Return the [X, Y] coordinate for the center point of the cell that contains the specified text.  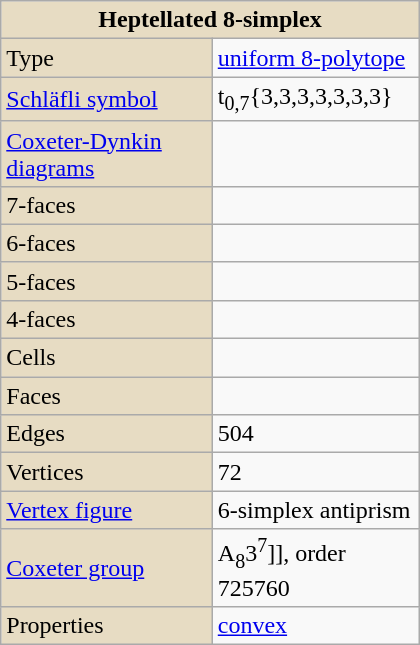
504 [316, 434]
A837]], order 725760 [316, 568]
Type [107, 58]
convex [316, 626]
uniform 8-polytope [316, 58]
t0,7{3,3,3,3,3,3,3} [316, 99]
Faces [107, 396]
Heptellated 8-simplex [210, 20]
7-faces [107, 205]
Vertex figure [107, 510]
Properties [107, 626]
6-simplex antiprism [316, 510]
Coxeter-Dynkin diagrams [107, 154]
6-faces [107, 243]
Edges [107, 434]
Cells [107, 358]
Coxeter group [107, 568]
5-faces [107, 281]
Schläfli symbol [107, 99]
Vertices [107, 472]
4-faces [107, 319]
72 [316, 472]
